Detect which cell encompasses the target text, then output its (x, y) center coordinate. 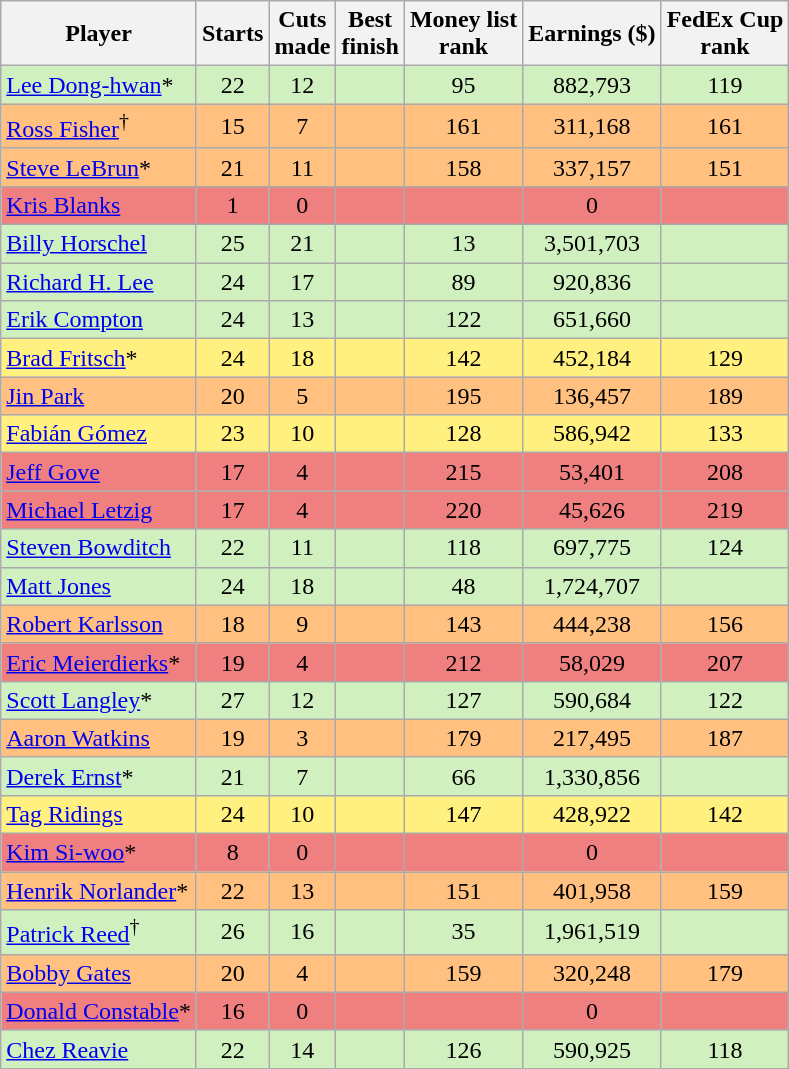
Earnings ($) (592, 34)
95 (463, 85)
Starts (232, 34)
128 (463, 434)
208 (725, 472)
1,330,856 (592, 776)
452,184 (592, 358)
Bestfinish (370, 34)
58,029 (592, 662)
8 (232, 853)
920,836 (592, 282)
Player (99, 34)
Cutsmade (302, 34)
1 (232, 205)
651,660 (592, 320)
133 (725, 434)
143 (463, 624)
Kim Si-woo* (99, 853)
586,942 (592, 434)
1,961,519 (592, 932)
219 (725, 510)
187 (725, 738)
Money listrank (463, 34)
Jin Park (99, 396)
Erik Compton (99, 320)
401,958 (592, 891)
207 (725, 662)
Ross Fisher† (99, 126)
35 (463, 932)
Scott Langley* (99, 700)
Aaron Watkins (99, 738)
Fabián Gómez (99, 434)
220 (463, 510)
Jeff Gove (99, 472)
Kris Blanks (99, 205)
590,684 (592, 700)
320,248 (592, 973)
Michael Letzig (99, 510)
Richard H. Lee (99, 282)
53,401 (592, 472)
Steven Bowditch (99, 548)
195 (463, 396)
Bobby Gates (99, 973)
Chez Reavie (99, 1049)
3,501,703 (592, 244)
444,238 (592, 624)
9 (302, 624)
23 (232, 434)
Matt Jones (99, 586)
5 (302, 396)
Tag Ridings (99, 814)
Derek Ernst* (99, 776)
Robert Karlsson (99, 624)
127 (463, 700)
882,793 (592, 85)
126 (463, 1049)
Donald Constable* (99, 1011)
26 (232, 932)
Billy Horschel (99, 244)
136,457 (592, 396)
66 (463, 776)
217,495 (592, 738)
129 (725, 358)
Patrick Reed† (99, 932)
311,168 (592, 126)
27 (232, 700)
15 (232, 126)
Eric Meierdierks* (99, 662)
FedEx Cuprank (725, 34)
337,157 (592, 167)
158 (463, 167)
215 (463, 472)
428,922 (592, 814)
189 (725, 396)
156 (725, 624)
119 (725, 85)
Lee Dong-hwan* (99, 85)
14 (302, 1049)
48 (463, 586)
1,724,707 (592, 586)
Henrik Norlander* (99, 891)
45,626 (592, 510)
89 (463, 282)
25 (232, 244)
3 (302, 738)
Steve LeBrun* (99, 167)
147 (463, 814)
212 (463, 662)
697,775 (592, 548)
590,925 (592, 1049)
Brad Fritsch* (99, 358)
124 (725, 548)
